Scan for the cell matching the given text and deliver its (X, Y) coordinate at center. 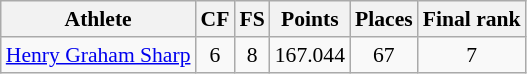
CF (216, 19)
67 (384, 55)
Henry Graham Sharp (98, 55)
167.044 (310, 55)
Points (310, 19)
7 (472, 55)
6 (216, 55)
FS (252, 19)
8 (252, 55)
Athlete (98, 19)
Final rank (472, 19)
Places (384, 19)
